Search for the cell housing the specified text and yield its (X, Y) center coordinate. 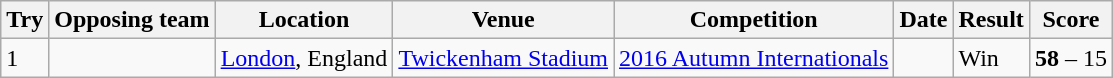
London, England (304, 58)
Result (991, 20)
58 – 15 (1070, 58)
Location (304, 20)
Competition (754, 20)
Score (1070, 20)
Opposing team (132, 20)
Twickenham Stadium (504, 58)
Venue (504, 20)
2016 Autumn Internationals (754, 58)
Win (991, 58)
Date (924, 20)
1 (25, 58)
Try (25, 20)
